Scan for the cell matching the given text and deliver its [x, y] coordinate at center. 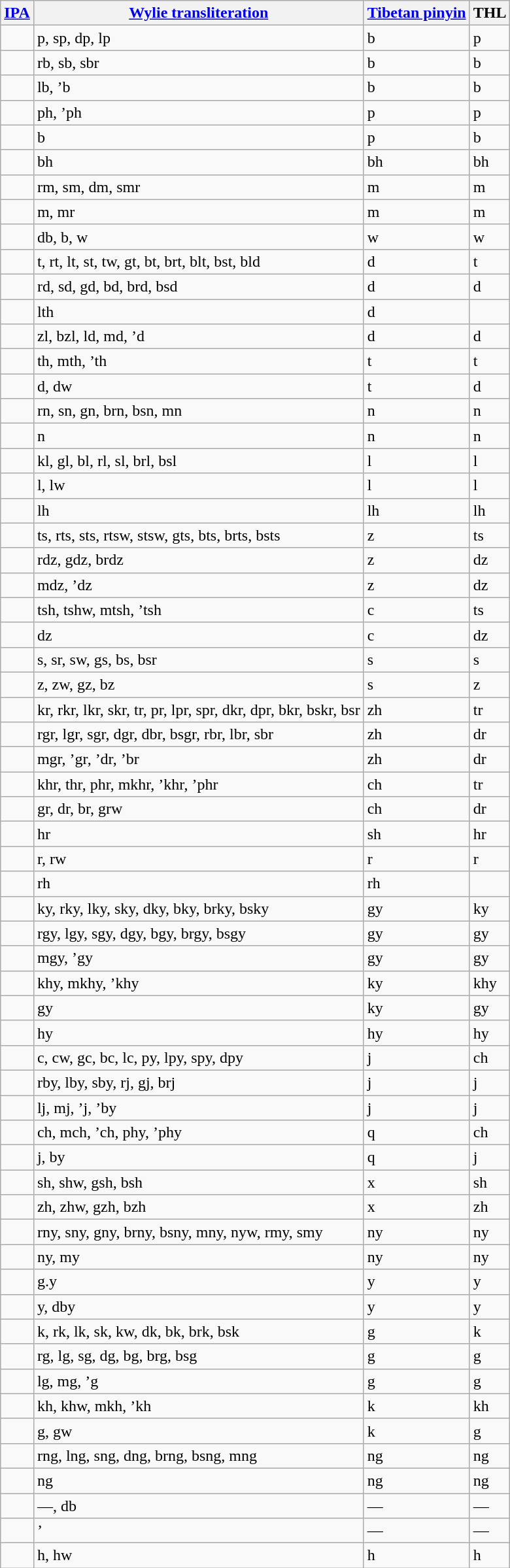
mgr, ’gr, ’dr, ’br [199, 759]
sh, shw, gsh, bsh [199, 1182]
kl, gl, bl, rl, sl, brl, bsl [199, 461]
kh [490, 1406]
rgr, lgr, sgr, dgr, dbr, bsgr, rbr, lbr, sbr [199, 735]
gr, dr, br, grw [199, 809]
ch, mch, ’ch, phy, ’phy [199, 1133]
tsh, tshw, mtsh, ’tsh [199, 610]
rby, lby, sby, rj, gj, brj [199, 1082]
rm, sm, dm, smr [199, 187]
khr, thr, phr, mkhr, ’khr, ’phr [199, 784]
h, hw [199, 1556]
khy, mkhy, ’khy [199, 983]
rdz, gdz, brdz [199, 560]
j, by [199, 1158]
g.y [199, 1282]
lb, ’b [199, 88]
th, mth, ’th [199, 361]
rn, sn, gn, brn, bsn, mn [199, 411]
ts, rts, sts, rtsw, stsw, gts, bts, brts, bsts [199, 535]
db, b, w [199, 237]
’ [199, 1531]
kh, khw, mkh, ’kh [199, 1406]
IPA [17, 13]
rb, sb, sbr [199, 63]
rd, sd, gd, bd, brd, bsd [199, 286]
rgy, lgy, sgy, dgy, bgy, brgy, bsgy [199, 933]
z, zw, gz, bz [199, 684]
khy [490, 983]
p, sp, dp, lp [199, 38]
rg, lg, sg, dg, bg, brg, bsg [199, 1356]
rng, lng, sng, dng, brng, bsng, mng [199, 1456]
k, rk, lk, sk, kw, dk, bk, brk, bsk [199, 1331]
THL [490, 13]
Wylie transliteration [199, 13]
ny, my [199, 1257]
d, dw [199, 386]
l, lw [199, 486]
y, dby [199, 1307]
ky, rky, lky, sky, dky, bky, brky, bsky [199, 909]
m, mr [199, 212]
zl, bzl, ld, md, ’d [199, 337]
s, sr, sw, gs, bs, bsr [199, 659]
mgy, ’gy [199, 958]
zh, zhw, gzh, bzh [199, 1207]
mdz, ’dz [199, 585]
rny, sny, gny, brny, bsny, mny, nyw, rmy, smy [199, 1232]
lth [199, 312]
g, gw [199, 1431]
t, rt, lt, st, tw, gt, bt, brt, blt, bst, bld [199, 261]
lg, mg, ’g [199, 1381]
Tibetan pinyin [416, 13]
—, db [199, 1505]
lj, mj, ’j, ’by [199, 1108]
r, rw [199, 859]
kr, rkr, lkr, skr, tr, pr, lpr, spr, dkr, dpr, bkr, bskr, bsr [199, 709]
ph, ’ph [199, 112]
c, cw, gc, bc, lc, py, lpy, spy, dpy [199, 1058]
